Output the [X, Y] coordinate of the center of the cell containing the given text.  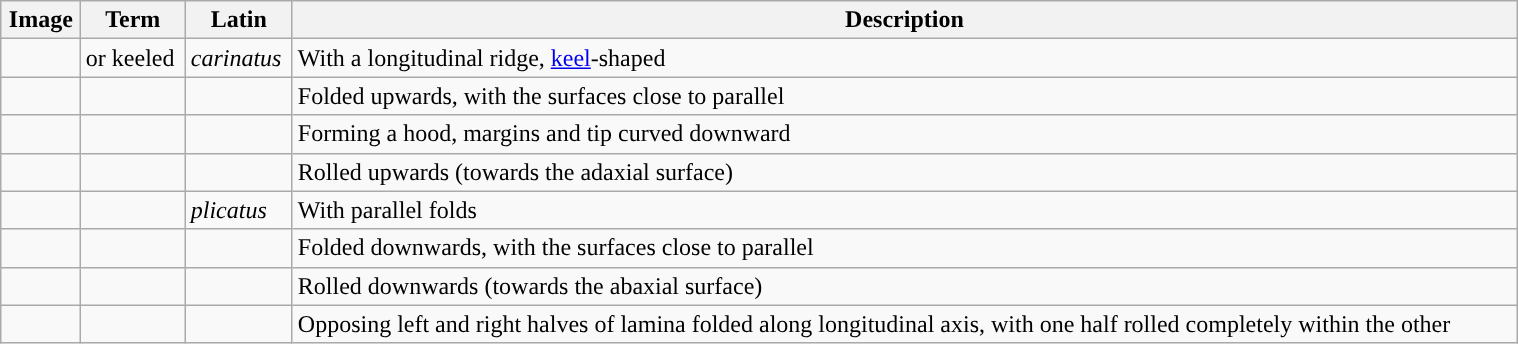
Folded upwards, with the surfaces close to parallel [904, 96]
Folded downwards, with the surfaces close to parallel [904, 248]
carinatus [238, 58]
Latin [238, 20]
Opposing left and right halves of lamina folded along longitudinal axis, with one half rolled completely within the other [904, 324]
Forming a hood, margins and tip curved downward [904, 134]
Description [904, 20]
With parallel folds [904, 210]
Rolled downwards (towards the abaxial surface) [904, 286]
or keeled [132, 58]
With a longitudinal ridge, keel-shaped [904, 58]
plicatus [238, 210]
Image [40, 20]
Rolled upwards (towards the adaxial surface) [904, 172]
Term [132, 20]
